Locate the cell with the specified text and output its (X, Y) center coordinate. 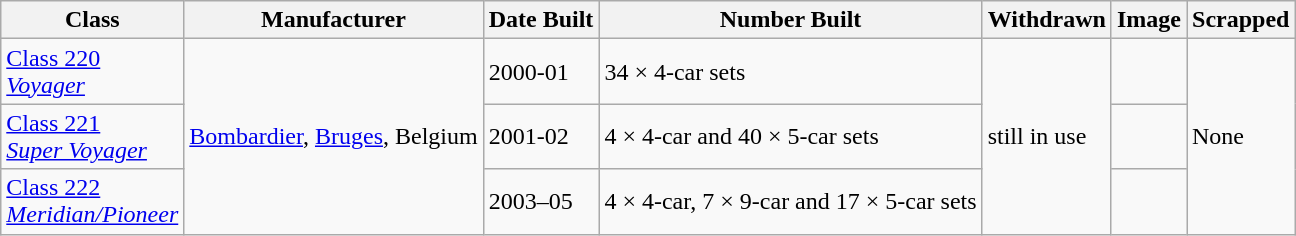
Withdrawn (1046, 20)
34 × 4-car sets (790, 72)
Class 222Meridian/Pioneer (92, 202)
Class (92, 20)
2003–05 (541, 202)
4 × 4-car, 7 × 9-car and 17 × 5-car sets (790, 202)
4 × 4-car and 40 × 5-car sets (790, 136)
Date Built (541, 20)
Scrapped (1240, 20)
2000-01 (541, 72)
Image (1148, 20)
still in use (1046, 136)
Manufacturer (334, 20)
None (1240, 136)
2001-02 (541, 136)
Class 221Super Voyager (92, 136)
Class 220Voyager (92, 72)
Number Built (790, 20)
Bombardier, Bruges, Belgium (334, 136)
